Return (X, Y) of the center of cell containing provided text 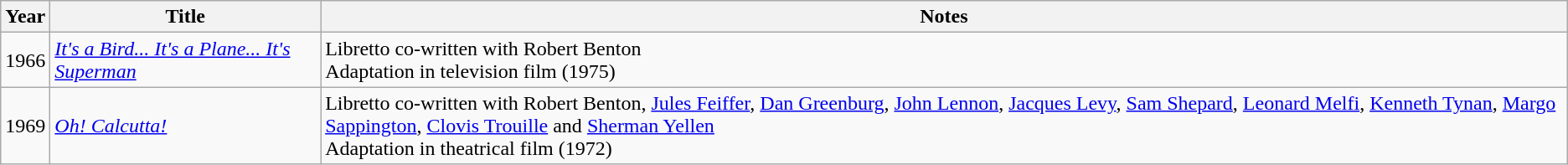
1966 (25, 60)
Notes (945, 17)
Year (25, 17)
Title (186, 17)
Oh! Calcutta! (186, 126)
1969 (25, 126)
Libretto co-written with Robert BentonAdaptation in television film (1975) (945, 60)
It's a Bird... It's a Plane... It's Superman (186, 60)
